Output the (X, Y) coordinate of the center of the cell containing the given text.  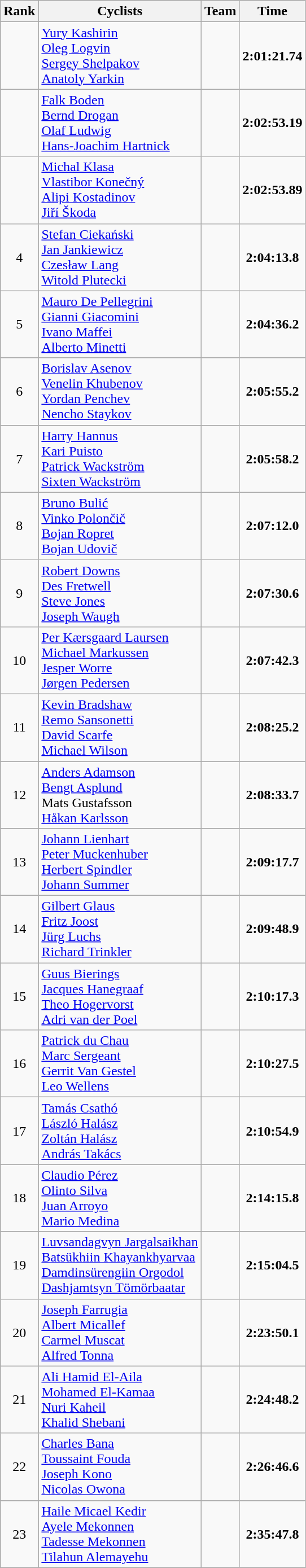
2:24:48.2 (272, 1400)
Kevin Bradshaw Remo Sansonetti David Scarfe Michael Wilson (120, 727)
16 (19, 1063)
Haile Micael Kedir Ayele Mekonnen Tadesse Mekonnen Tilahun Alemayehu (120, 1534)
Bruno Bulić Vinko Polončič Bojan Ropret Bojan Udovič (120, 526)
Charles Bana Toussaint Fouda Joseph Kono Nicolas Owona (120, 1466)
12 (19, 795)
Tamás Csathó László Halász Zoltán Halász András Takács (120, 1131)
8 (19, 526)
2:35:47.8 (272, 1534)
7 (19, 458)
13 (19, 862)
2:07:30.6 (272, 593)
23 (19, 1534)
14 (19, 929)
2:05:58.2 (272, 458)
2:07:42.3 (272, 660)
6 (19, 392)
Time (272, 11)
Borislav Asenov Venelin Khubenov Yordan Penchev Nencho Staykov (120, 392)
11 (19, 727)
2:09:48.9 (272, 929)
17 (19, 1131)
2:08:33.7 (272, 795)
2:02:53.19 (272, 123)
10 (19, 660)
Stefan Ciekański Jan Jankiewicz Czesław Lang Witold Plutecki (120, 257)
2:05:55.2 (272, 392)
Rank (19, 11)
2:04:36.2 (272, 324)
2:08:25.2 (272, 727)
2:07:12.0 (272, 526)
22 (19, 1466)
2:02:53.89 (272, 190)
2:01:21.74 (272, 55)
Cyclists (120, 11)
2:10:27.5 (272, 1063)
Gilbert Glaus Fritz Joost Jürg Luchs Richard Trinkler (120, 929)
2:26:46.6 (272, 1466)
2:15:04.5 (272, 1265)
20 (19, 1332)
Anders Adamson Bengt Asplund Mats Gustafsson Håkan Karlsson (120, 795)
2:14:15.8 (272, 1198)
Mauro De Pellegrini Gianni Giacomini Ivano Maffei Alberto Minetti (120, 324)
18 (19, 1198)
Claudio Pérez Olinto Silva Juan Arroyo Mario Medina (120, 1198)
9 (19, 593)
2:04:13.8 (272, 257)
2:09:17.7 (272, 862)
2:23:50.1 (272, 1332)
5 (19, 324)
Robert Downs Des Fretwell Steve Jones Joseph Waugh (120, 593)
Ali Hamid El-Aila Mohamed El-Kamaa Nuri Kaheil Khalid Shebani (120, 1400)
Per Kærsgaard Laursen Michael Markussen Jesper Worre Jørgen Pedersen (120, 660)
Joseph Farrugia Albert Micallef Carmel Muscat Alfred Tonna (120, 1332)
2:10:54.9 (272, 1131)
Harry Hannus Kari Puisto Patrick Wackström Sixten Wackström (120, 458)
15 (19, 997)
21 (19, 1400)
Guus Bierings Jacques Hanegraaf Theo Hogervorst Adri van der Poel (120, 997)
Michal Klasa Vlastibor Konečný Alipi Kostadinov Jiří Škoda (120, 190)
Johann Lienhart Peter Muckenhuber Herbert Spindler Johann Summer (120, 862)
Patrick du Chau Marc Sergeant Gerrit Van Gestel Leo Wellens (120, 1063)
Team (220, 11)
19 (19, 1265)
Luvsandagvyn Jargalsaikhan Batsükhiin Khayankhyarvaa Damdinsürengiin Orgodol Dashjamtsyn Tömörbaatar (120, 1265)
Yury Kashirin Oleg Logvin Sergey Shelpakov Anatoly Yarkin (120, 55)
Falk Boden Bernd Drogan Olaf Ludwig Hans-Joachim Hartnick (120, 123)
4 (19, 257)
2:10:17.3 (272, 997)
